Detect which cell encompasses the target text, then output its (x, y) center coordinate. 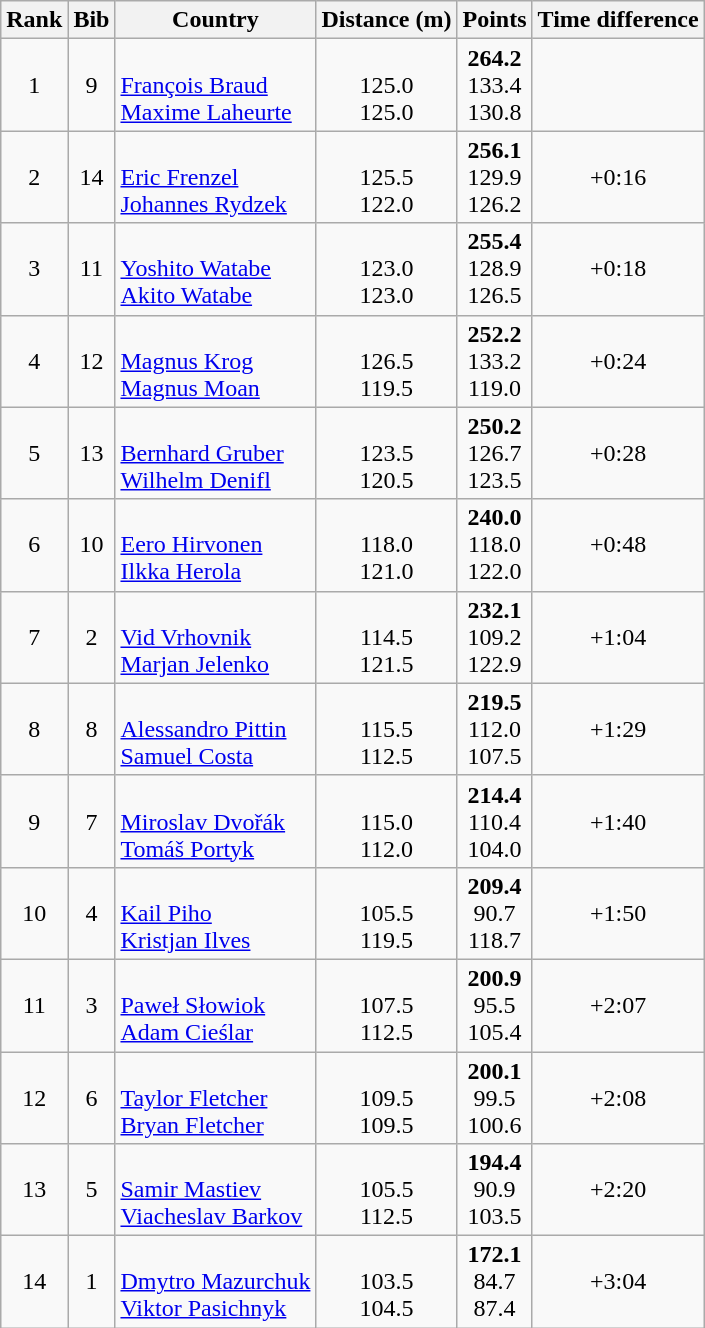
126.5119.5 (386, 361)
200.199.5100.6 (494, 1098)
Bib (92, 20)
Taylor FletcherBryan Fletcher (216, 1098)
+0:48 (618, 545)
219.5112.0107.5 (494, 729)
Alessandro PittinSamuel Costa (216, 729)
Yoshito WatabeAkito Watabe (216, 269)
+0:16 (618, 177)
Bernhard GruberWilhelm Denifl (216, 453)
+0:28 (618, 453)
Kail PihoKristjan Ilves (216, 913)
107.5112.5 (386, 1005)
123.5120.5 (386, 453)
Dmytro MazurchukViktor Pasichnyk (216, 1282)
250.2126.7123.5 (494, 453)
194.490.9103.5 (494, 1190)
115.0112.0 (386, 821)
Country (216, 20)
105.5112.5 (386, 1190)
105.5119.5 (386, 913)
123.0123.0 (386, 269)
Eero HirvonenIlkka Herola (216, 545)
Rank (34, 20)
Eric FrenzelJohannes Rydzek (216, 177)
Samir MastievViacheslav Barkov (216, 1190)
240.0118.0122.0 (494, 545)
+2:08 (618, 1098)
118.0121.0 (386, 545)
255.4128.9126.5 (494, 269)
Distance (m) (386, 20)
172.184.787.4 (494, 1282)
Time difference (618, 20)
209.490.7118.7 (494, 913)
Miroslav DvořákTomáš Portyk (216, 821)
+1:40 (618, 821)
+1:04 (618, 637)
125.0125.0 (386, 85)
Paweł SłowiokAdam Cieślar (216, 1005)
Magnus KrogMagnus Moan (216, 361)
115.5112.5 (386, 729)
+1:29 (618, 729)
200.995.5105.4 (494, 1005)
+0:18 (618, 269)
103.5104.5 (386, 1282)
109.5109.5 (386, 1098)
+2:20 (618, 1190)
Vid VrhovnikMarjan Jelenko (216, 637)
264.2133.4130.8 (494, 85)
256.1129.9126.2 (494, 177)
Points (494, 20)
232.1109.2122.9 (494, 637)
214.4110.4104.0 (494, 821)
François BraudMaxime Laheurte (216, 85)
125.5122.0 (386, 177)
+3:04 (618, 1282)
252.2133.2119.0 (494, 361)
+1:50 (618, 913)
+0:24 (618, 361)
114.5121.5 (386, 637)
+2:07 (618, 1005)
